Return [x, y] of the center of cell containing provided text 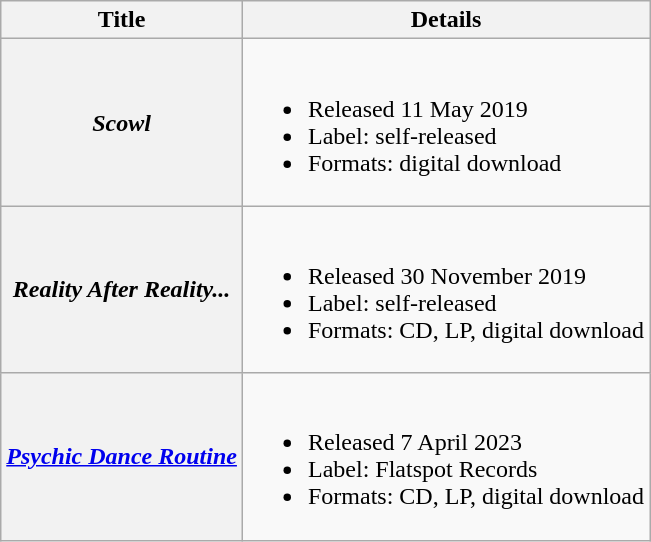
Title [122, 20]
Released 30 November 2019Label: self-releasedFormats: CD, LP, digital download [446, 290]
Scowl [122, 122]
Released 7 April 2023Label: Flatspot RecordsFormats: CD, LP, digital download [446, 456]
Reality After Reality... [122, 290]
Released 11 May 2019Label: self-releasedFormats: digital download [446, 122]
Details [446, 20]
Psychic Dance Routine [122, 456]
